Detect which cell encompasses the target text, then output its (x, y) center coordinate. 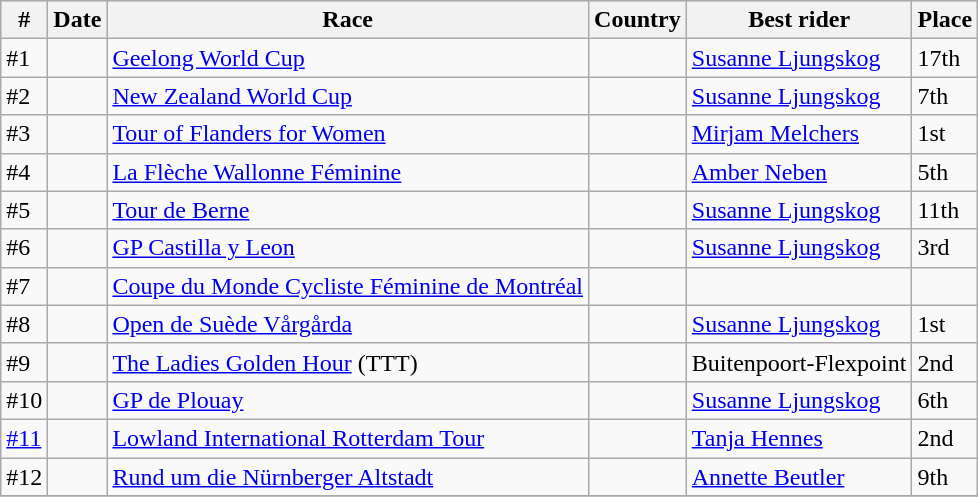
La Flèche Wallonne Féminine (348, 172)
Tanja Hennes (799, 438)
#7 (24, 286)
Date (78, 20)
Mirjam Melchers (799, 134)
GP Castilla y Leon (348, 248)
#3 (24, 134)
Place (945, 20)
Race (348, 20)
Open de Suède Vårgårda (348, 324)
#4 (24, 172)
GP de Plouay (348, 400)
Best rider (799, 20)
Rund um die Nürnberger Altstadt (348, 477)
7th (945, 96)
#6 (24, 248)
Country (638, 20)
Tour of Flanders for Women (348, 134)
Buitenpoort-Flexpoint (799, 362)
Annette Beutler (799, 477)
Tour de Berne (348, 210)
6th (945, 400)
# (24, 20)
11th (945, 210)
17th (945, 58)
#8 (24, 324)
Coupe du Monde Cycliste Féminine de Montréal (348, 286)
#2 (24, 96)
The Ladies Golden Hour (TTT) (348, 362)
New Zealand World Cup (348, 96)
#1 (24, 58)
Amber Neben (799, 172)
#11 (24, 438)
9th (945, 477)
Lowland International Rotterdam Tour (348, 438)
#9 (24, 362)
#10 (24, 400)
3rd (945, 248)
#5 (24, 210)
Geelong World Cup (348, 58)
#12 (24, 477)
5th (945, 172)
